Return the [X, Y] coordinate for the center point of the cell that contains the specified text.  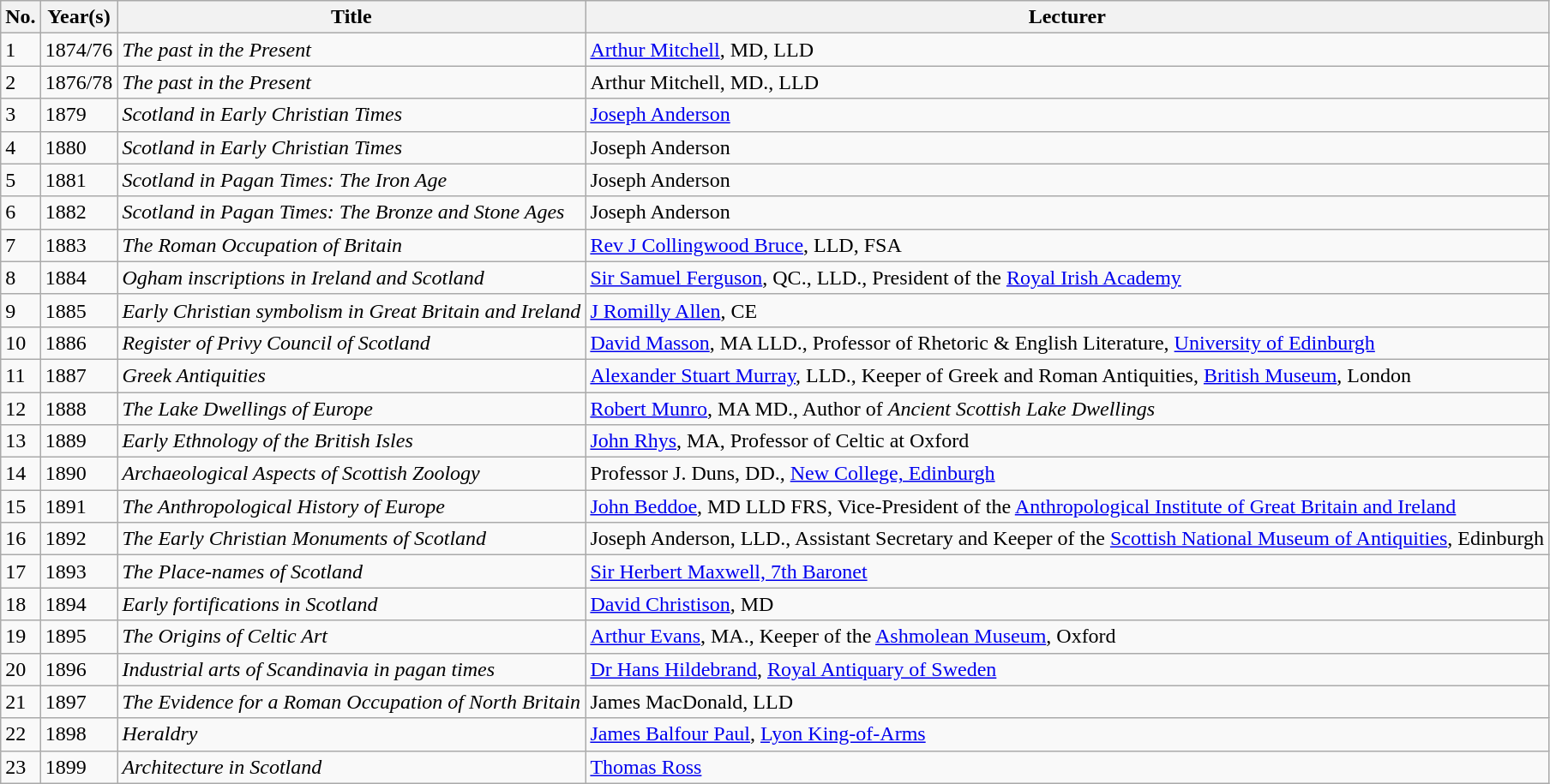
The Early Christian Monuments of Scotland [351, 539]
12 [21, 409]
Arthur Evans, MA., Keeper of the Ashmolean Museum, Oxford [1067, 637]
1884 [79, 278]
Early Christian symbolism in Great Britain and Ireland [351, 310]
16 [21, 539]
10 [21, 343]
1883 [79, 245]
James MacDonald, LLD [1067, 702]
1876/78 [79, 82]
1897 [79, 702]
John Rhys, MA, Professor of Celtic at Oxford [1067, 441]
1882 [79, 212]
1885 [79, 310]
Industrial arts of Scandinavia in pagan times [351, 669]
13 [21, 441]
Early fortifications in Scotland [351, 604]
Early Ethnology of the British Isles [351, 441]
20 [21, 669]
1879 [79, 115]
Joseph Anderson, LLD., Assistant Secretary and Keeper of the Scottish National Museum of Antiquities, Edinburgh [1067, 539]
J Romilly Allen, CE [1067, 310]
9 [21, 310]
Professor J. Duns, DD., New College, Edinburgh [1067, 474]
3 [21, 115]
Register of Privy Council of Scotland [351, 343]
17 [21, 572]
The Anthropological History of Europe [351, 506]
Sir Herbert Maxwell, 7th Baronet [1067, 572]
The Evidence for a Roman Occupation of North Britain [351, 702]
Alexander Stuart Murray, LLD., Keeper of Greek and Roman Antiquities, British Museum, London [1067, 375]
The Origins of Celtic Art [351, 637]
Ogham inscriptions in Ireland and Scotland [351, 278]
11 [21, 375]
1888 [79, 409]
Architecture in Scotland [351, 767]
19 [21, 637]
4 [21, 147]
1881 [79, 180]
No. [21, 17]
Sir Samuel Ferguson, QC., LLD., President of the Royal Irish Academy [1067, 278]
1894 [79, 604]
22 [21, 734]
1887 [79, 375]
23 [21, 767]
1896 [79, 669]
David Masson, MA LLD., Professor of Rhetoric & English Literature, University of Edinburgh [1067, 343]
1893 [79, 572]
Arthur Mitchell, MD, LLD [1067, 50]
David Christison, MD [1067, 604]
1 [21, 50]
1892 [79, 539]
1880 [79, 147]
18 [21, 604]
15 [21, 506]
1891 [79, 506]
1895 [79, 637]
Lecturer [1067, 17]
James Balfour Paul, Lyon King-of-Arms [1067, 734]
Arthur Mitchell, MD., LLD [1067, 82]
Robert Munro, MA MD., Author of Ancient Scottish Lake Dwellings [1067, 409]
The Lake Dwellings of Europe [351, 409]
Dr Hans Hildebrand, Royal Antiquary of Sweden [1067, 669]
Rev J Collingwood Bruce, LLD, FSA [1067, 245]
Greek Antiquities [351, 375]
1899 [79, 767]
1889 [79, 441]
Scotland in Pagan Times: The Bronze and Stone Ages [351, 212]
Title [351, 17]
21 [21, 702]
Thomas Ross [1067, 767]
Year(s) [79, 17]
John Beddoe, MD LLD FRS, Vice-President of the Anthropological Institute of Great Britain and Ireland [1067, 506]
The Roman Occupation of Britain [351, 245]
Archaeological Aspects of Scottish Zoology [351, 474]
8 [21, 278]
2 [21, 82]
1898 [79, 734]
7 [21, 245]
14 [21, 474]
Scotland in Pagan Times: The Iron Age [351, 180]
6 [21, 212]
1874/76 [79, 50]
The Place-names of Scotland [351, 572]
1890 [79, 474]
5 [21, 180]
1886 [79, 343]
Heraldry [351, 734]
